Find where the given text appears and provide that cell's center as (x, y) coordinate. 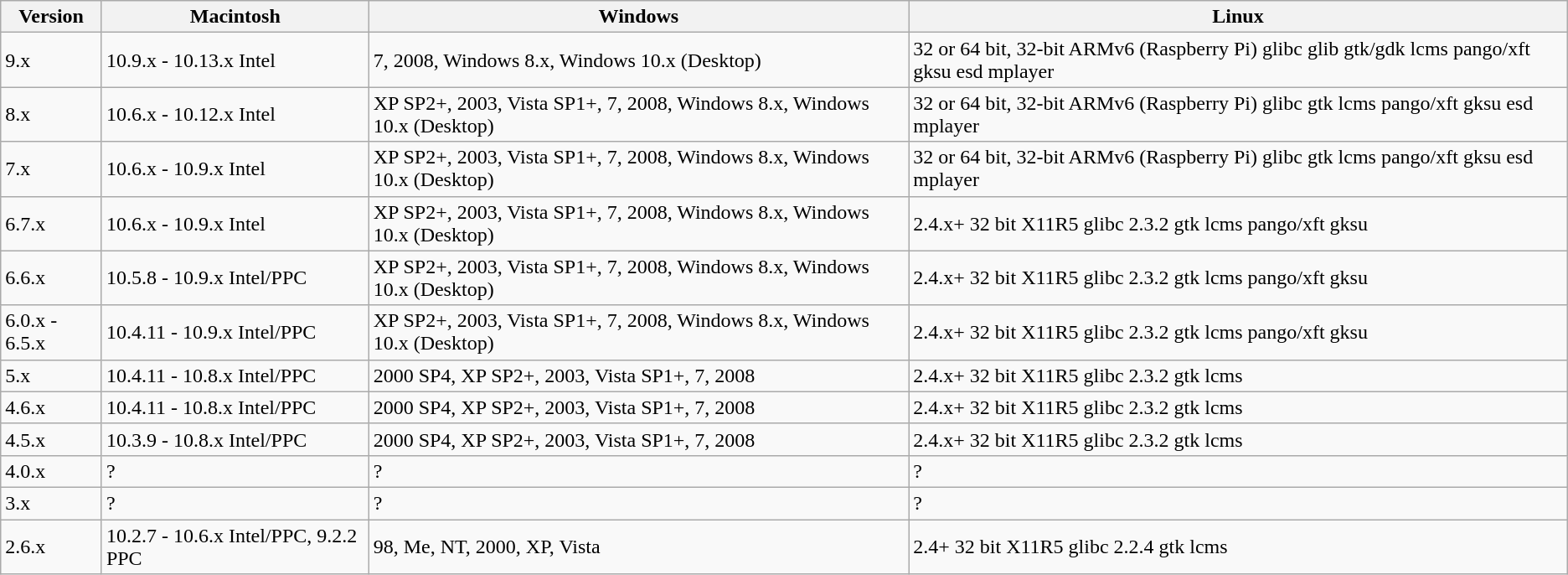
Macintosh (235, 17)
3.x (52, 503)
5.x (52, 376)
10.5.8 - 10.9.x Intel/PPC (235, 278)
98, Me, NT, 2000, XP, Vista (638, 547)
7.x (52, 169)
2.6.x (52, 547)
4.0.x (52, 471)
2.4+ 32 bit X11R5 glibc 2.2.4 gtk lcms (1238, 547)
10.9.x - 10.13.x Intel (235, 60)
Windows (638, 17)
10.4.11 - 10.9.x Intel/PPC (235, 332)
Version (52, 17)
8.x (52, 114)
4.6.x (52, 407)
10.2.7 - 10.6.x Intel/PPC, 9.2.2 PPC (235, 547)
6.6.x (52, 278)
32 or 64 bit, 32-bit ARMv6 (Raspberry Pi) glibc glib gtk/gdk lcms pango/xft gksu esd mplayer (1238, 60)
7, 2008, Windows 8.x, Windows 10.x (Desktop) (638, 60)
6.0.x - 6.5.x (52, 332)
10.3.9 - 10.8.x Intel/PPC (235, 439)
4.5.x (52, 439)
Linux (1238, 17)
6.7.x (52, 223)
9.x (52, 60)
10.6.x - 10.12.x Intel (235, 114)
